Search for the cell housing the specified text and yield its [X, Y] center coordinate. 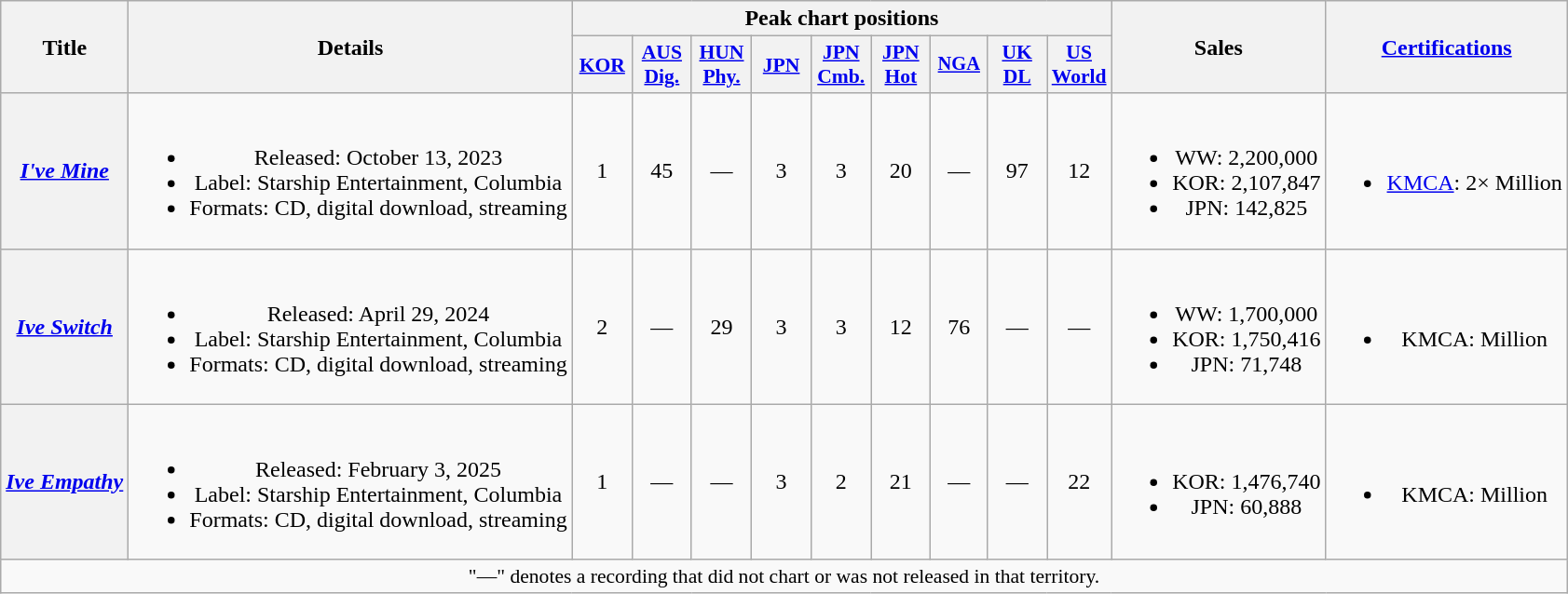
20 [901, 171]
Sales [1219, 47]
I've Mine [65, 171]
JPNHot [901, 65]
21 [901, 482]
97 [1017, 171]
NGA [960, 65]
WW: 1,700,000KOR: 1,750,416JPN: 71,748 [1219, 326]
Released: October 13, 2023Label: Starship Entertainment, ColumbiaFormats: CD, digital download, streaming [350, 171]
JPNCmb. [841, 65]
Ive Empathy [65, 482]
KOR [602, 65]
22 [1079, 482]
29 [721, 326]
45 [661, 171]
"—" denotes a recording that did not chart or was not released in that territory. [784, 576]
UKDL [1017, 65]
KOR: 1,476,740JPN: 60,888 [1219, 482]
HUNPhy. [721, 65]
Certifications [1446, 47]
JPN [782, 65]
Peak chart positions [841, 19]
USWorld [1079, 65]
Details [350, 47]
Released: April 29, 2024Label: Starship Entertainment, ColumbiaFormats: CD, digital download, streaming [350, 326]
Ive Switch [65, 326]
Title [65, 47]
WW: 2,200,000KOR: 2,107,847JPN: 142,825 [1219, 171]
76 [960, 326]
Released: February 3, 2025Label: Starship Entertainment, ColumbiaFormats: CD, digital download, streaming [350, 482]
KMCA: 2× Million [1446, 171]
AUSDig. [661, 65]
